Return (X, Y) of the center of cell containing provided text 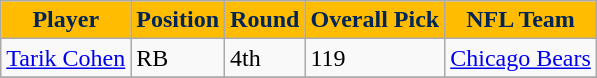
RB (178, 58)
Position (178, 20)
Chicago Bears (521, 58)
4th (265, 58)
Tarik Cohen (66, 58)
119 (375, 58)
Round (265, 20)
Overall Pick (375, 20)
Player (66, 20)
NFL Team (521, 20)
